From the cell containing the given text, extract its center point as (x, y) coordinate. 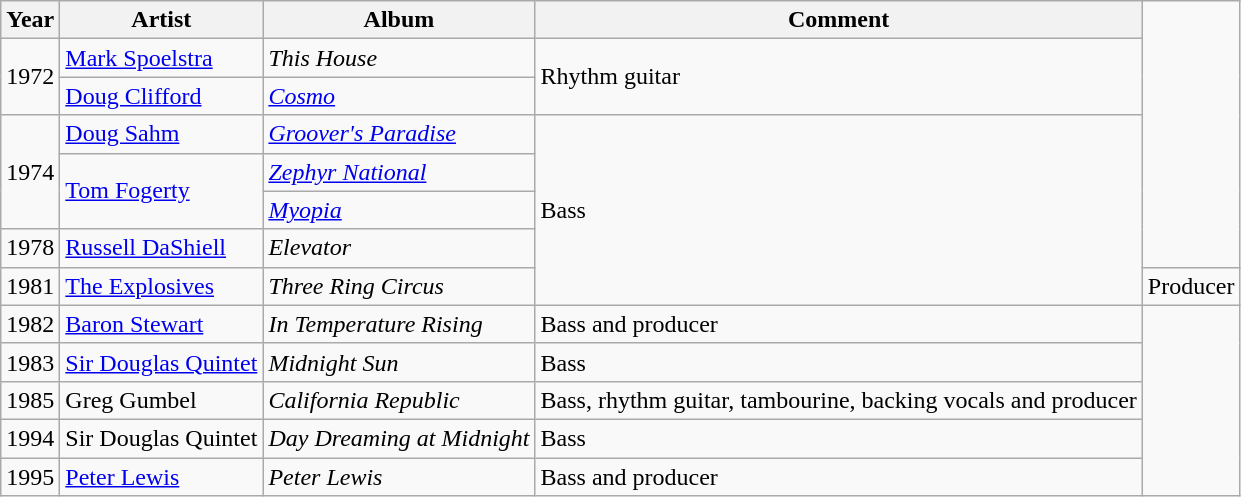
Greg Gumbel (162, 400)
Midnight Sun (399, 362)
Myopia (399, 210)
Doug Sahm (162, 134)
Doug Clifford (162, 96)
Baron Stewart (162, 324)
Mark Spoelstra (162, 58)
California Republic (399, 400)
1972 (30, 77)
Artist (162, 20)
1994 (30, 438)
1985 (30, 400)
Russell DaShiell (162, 248)
Three Ring Circus (399, 286)
The Explosives (162, 286)
Cosmo (399, 96)
Producer (1191, 286)
Zephyr National (399, 172)
In Temperature Rising (399, 324)
1995 (30, 477)
This House (399, 58)
1982 (30, 324)
Rhythm guitar (838, 77)
Tom Fogerty (162, 191)
Groover's Paradise (399, 134)
1983 (30, 362)
1978 (30, 248)
Bass, rhythm guitar, tambourine, backing vocals and producer (838, 400)
Year (30, 20)
1974 (30, 172)
Day Dreaming at Midnight (399, 438)
Album (399, 20)
Elevator (399, 248)
1981 (30, 286)
Comment (838, 20)
